Pinpoint the cell where the given text exists, returning its [x, y] midpoint coordinate. 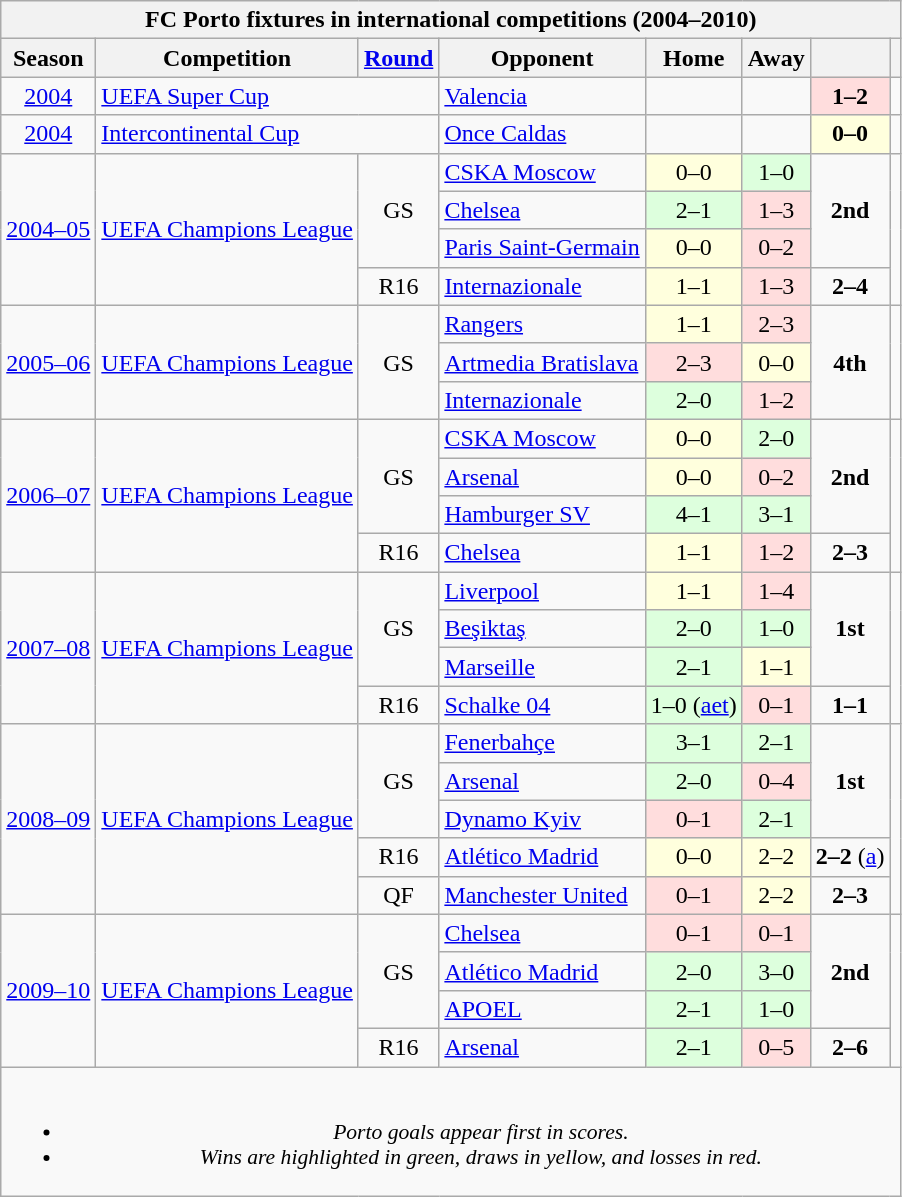
2004–05 [48, 229]
Liverpool [542, 591]
Rangers [542, 324]
2–6 [850, 1047]
3–0 [776, 971]
Season [48, 58]
Away [776, 58]
UEFA Super Cup [268, 96]
2–2 (a) [850, 857]
4th [850, 362]
Dynamo Kyiv [542, 819]
0–4 [776, 781]
Valencia [542, 96]
Beşiktaş [542, 629]
Schalke 04 [542, 705]
Competition [228, 58]
4–1 [694, 515]
Porto goals appear first in scores.Wins are highlighted in green, draws in yellow, and losses in red. [451, 1131]
Hamburger SV [542, 515]
2–4 [850, 286]
Intercontinental Cup [268, 134]
Fenerbahçe [542, 743]
FC Porto fixtures in international competitions (2004–2010) [451, 20]
Artmedia Bratislava [542, 362]
APOEL [542, 1009]
Marseille [542, 667]
Manchester United [542, 895]
2007–08 [48, 648]
Round [398, 58]
2005–06 [48, 362]
1–4 [776, 591]
2009–10 [48, 990]
Paris Saint-Germain [542, 248]
Opponent [542, 58]
Once Caldas [542, 134]
2008–09 [48, 819]
QF [398, 895]
0–5 [776, 1047]
Home [694, 58]
1–0 (aet) [694, 705]
2006–07 [48, 495]
